Output the (x, y) coordinate of the center of the cell containing the given text.  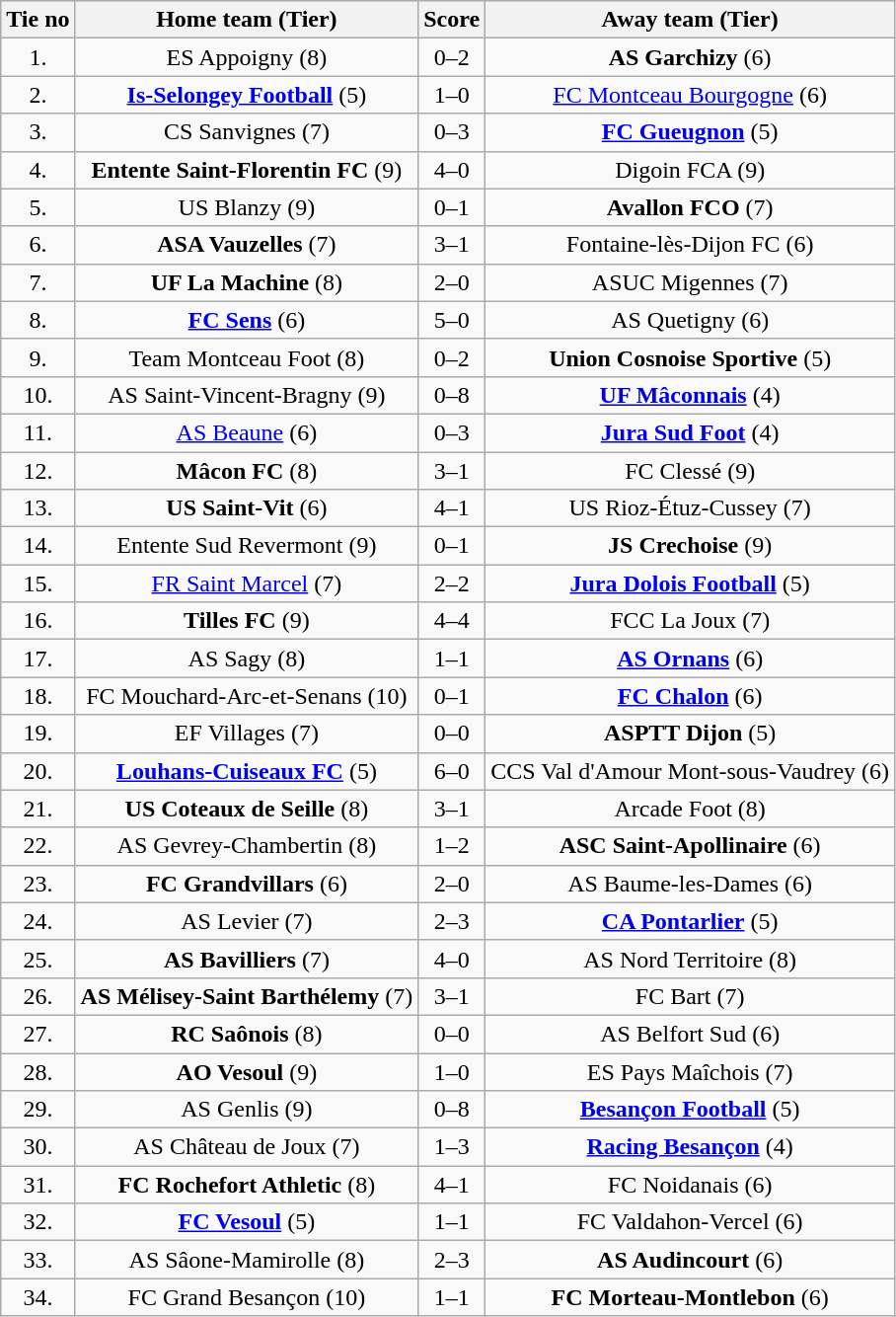
31. (37, 1185)
AS Gevrey-Chambertin (8) (247, 846)
ASUC Migennes (7) (691, 282)
1–3 (452, 1147)
24. (37, 921)
Avallon FCO (7) (691, 207)
AS Audincourt (6) (691, 1260)
FC Grand Besançon (10) (247, 1297)
32. (37, 1222)
FC Bart (7) (691, 996)
12. (37, 471)
FC Morteau-Montlebon (6) (691, 1297)
14. (37, 546)
RC Saônois (8) (247, 1034)
Louhans-Cuiseaux FC (5) (247, 771)
ES Pays Maîchois (7) (691, 1071)
AS Baume-les-Dames (6) (691, 884)
FC Clessé (9) (691, 471)
US Blanzy (9) (247, 207)
28. (37, 1071)
23. (37, 884)
19. (37, 734)
6–0 (452, 771)
Jura Dolois Football (5) (691, 583)
9. (37, 357)
Arcade Foot (8) (691, 809)
CCS Val d'Amour Mont-sous-Vaudrey (6) (691, 771)
EF Villages (7) (247, 734)
Tie no (37, 20)
AS Bavilliers (7) (247, 959)
AS Nord Territoire (8) (691, 959)
AS Ornans (6) (691, 658)
Score (452, 20)
11. (37, 432)
16. (37, 621)
Entente Saint-Florentin FC (9) (247, 170)
Fontaine-lès-Dijon FC (6) (691, 245)
Digoin FCA (9) (691, 170)
FCC La Joux (7) (691, 621)
Home team (Tier) (247, 20)
JS Crechoise (9) (691, 546)
7. (37, 282)
FC Vesoul (5) (247, 1222)
AS Genlis (9) (247, 1110)
5. (37, 207)
Team Montceau Foot (8) (247, 357)
2–2 (452, 583)
AS Beaune (6) (247, 432)
FC Montceau Bourgogne (6) (691, 95)
15. (37, 583)
17. (37, 658)
US Rioz-Étuz-Cussey (7) (691, 508)
Mâcon FC (8) (247, 471)
FC Rochefort Athletic (8) (247, 1185)
UF Mâconnais (4) (691, 395)
Jura Sud Foot (4) (691, 432)
ASC Saint-Apollinaire (6) (691, 846)
22. (37, 846)
34. (37, 1297)
AS Sagy (8) (247, 658)
US Coteaux de Seille (8) (247, 809)
26. (37, 996)
10. (37, 395)
FC Valdahon-Vercel (6) (691, 1222)
Tilles FC (9) (247, 621)
UF La Machine (8) (247, 282)
1. (37, 57)
FC Sens (6) (247, 320)
AS Belfort Sud (6) (691, 1034)
29. (37, 1110)
4–4 (452, 621)
ASPTT Dijon (5) (691, 734)
CA Pontarlier (5) (691, 921)
13. (37, 508)
33. (37, 1260)
21. (37, 809)
18. (37, 696)
3. (37, 132)
AS Levier (7) (247, 921)
AS Mélisey-Saint Barthélemy (7) (247, 996)
CS Sanvignes (7) (247, 132)
FC Noidanais (6) (691, 1185)
US Saint-Vit (6) (247, 508)
30. (37, 1147)
FC Gueugnon (5) (691, 132)
AS Saint-Vincent-Bragny (9) (247, 395)
FC Mouchard-Arc-et-Senans (10) (247, 696)
AS Quetigny (6) (691, 320)
FC Chalon (6) (691, 696)
FC Grandvillars (6) (247, 884)
AS Garchizy (6) (691, 57)
27. (37, 1034)
Union Cosnoise Sportive (5) (691, 357)
AS Sâone-Mamirolle (8) (247, 1260)
ASA Vauzelles (7) (247, 245)
25. (37, 959)
FR Saint Marcel (7) (247, 583)
4. (37, 170)
1–2 (452, 846)
2. (37, 95)
Entente Sud Revermont (9) (247, 546)
20. (37, 771)
AS Château de Joux (7) (247, 1147)
Besançon Football (5) (691, 1110)
5–0 (452, 320)
AO Vesoul (9) (247, 1071)
Away team (Tier) (691, 20)
6. (37, 245)
Is-Selongey Football (5) (247, 95)
ES Appoigny (8) (247, 57)
Racing Besançon (4) (691, 1147)
8. (37, 320)
